Locate the cell with the specified text and output its [x, y] center coordinate. 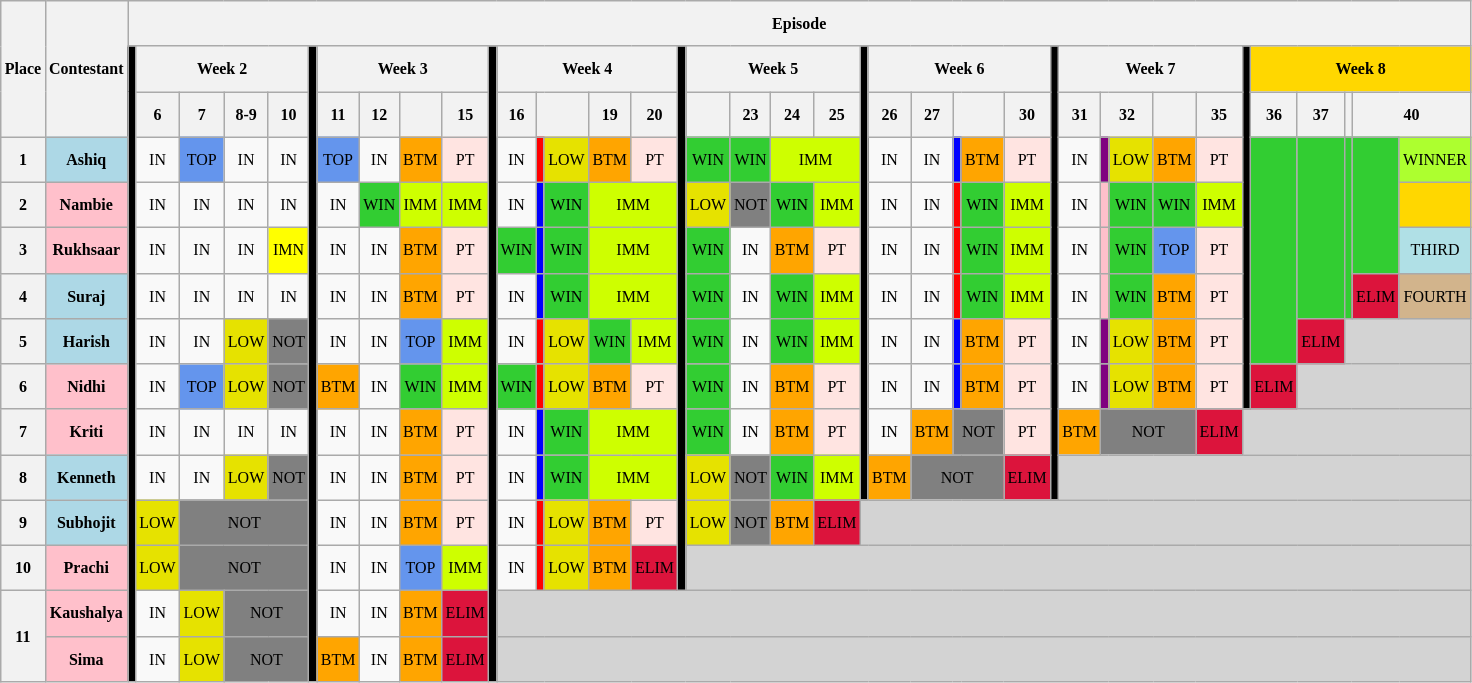
Week 6 [959, 68]
Week 2 [222, 68]
26 [890, 114]
32 [1127, 114]
19 [610, 114]
9 [23, 522]
5 [23, 340]
27 [932, 114]
IMN [288, 250]
Harish [86, 340]
31 [1080, 114]
FOURTH [1435, 296]
40 [1412, 114]
35 [1220, 114]
Kenneth [86, 476]
8 [23, 476]
23 [750, 114]
2 [23, 204]
15 [466, 114]
Kriti [86, 432]
Place [23, 68]
WINNER [1435, 160]
Week 5 [773, 68]
Week 7 [1150, 68]
Kaushalya [86, 612]
30 [1028, 114]
20 [654, 114]
Suraj [86, 296]
12 [379, 114]
THIRD [1435, 250]
25 [836, 114]
8-9 [246, 114]
Rukhsaar [86, 250]
Contestant [86, 68]
Sima [86, 658]
Week 4 [586, 68]
1 [23, 160]
Week 8 [1360, 68]
37 [1320, 114]
Episode [800, 22]
Nambie [86, 204]
Prachi [86, 568]
Ashiq [86, 160]
24 [792, 114]
3 [23, 250]
Subhojit [86, 522]
36 [1274, 114]
Nidhi [86, 386]
Week 3 [403, 68]
4 [23, 296]
16 [516, 114]
